Find where the given text appears and provide that cell's center as [x, y] coordinate. 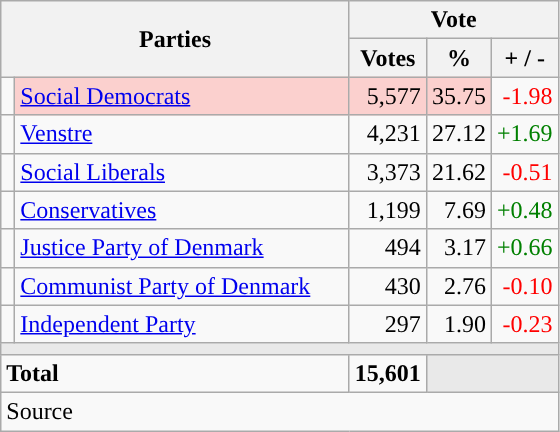
4,231 [388, 134]
Parties [176, 39]
21.62 [458, 172]
7.69 [458, 210]
Independent Party [182, 324]
Conservatives [182, 210]
1,199 [388, 210]
1.90 [458, 324]
Venstre [182, 134]
2.76 [458, 286]
+0.66 [524, 248]
Social Democrats [182, 96]
+ / - [524, 58]
3.17 [458, 248]
+1.69 [524, 134]
% [458, 58]
5,577 [388, 96]
297 [388, 324]
430 [388, 286]
+0.48 [524, 210]
Vote [454, 20]
-0.23 [524, 324]
Social Liberals [182, 172]
Total [176, 373]
35.75 [458, 96]
15,601 [388, 373]
Votes [388, 58]
3,373 [388, 172]
Communist Party of Denmark [182, 286]
Source [280, 411]
-0.51 [524, 172]
-1.98 [524, 96]
Justice Party of Denmark [182, 248]
-0.10 [524, 286]
27.12 [458, 134]
494 [388, 248]
